Provide the (X, Y) coordinate of the cell's center where the given text is located.  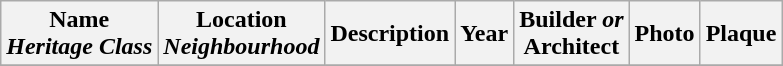
LocationNeighbourhood (242, 34)
Photo (664, 34)
Builder orArchitect (572, 34)
NameHeritage Class (80, 34)
Plaque (741, 34)
Year (484, 34)
Description (390, 34)
